Output the [X, Y] coordinate of the center of the cell containing the given text.  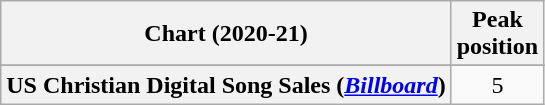
US Christian Digital Song Sales (Billboard) [226, 85]
Peak position [497, 34]
5 [497, 85]
Chart (2020-21) [226, 34]
